Locate the cell with the specified text and output its (X, Y) center coordinate. 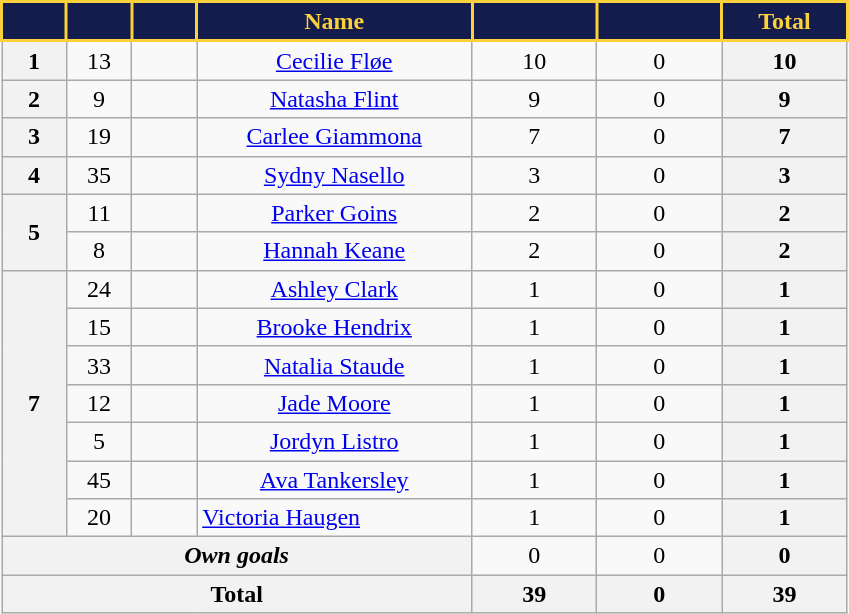
Carlee Giammona (334, 137)
Ava Tankersley (334, 479)
Hannah Keane (334, 251)
12 (100, 403)
Natalia Staude (334, 365)
Sydny Nasello (334, 175)
24 (100, 289)
Parker Goins (334, 213)
Cecilie Fløe (334, 60)
Ashley Clark (334, 289)
19 (100, 137)
20 (100, 518)
11 (100, 213)
Name (334, 22)
13 (100, 60)
Own goals (237, 556)
Brooke Hendrix (334, 327)
35 (100, 175)
33 (100, 365)
Victoria Haugen (334, 518)
4 (34, 175)
45 (100, 479)
Jordyn Listro (334, 441)
Natasha Flint (334, 99)
Jade Moore (334, 403)
8 (100, 251)
15 (100, 327)
